Output the [x, y] coordinate of the center of the cell containing the given text.  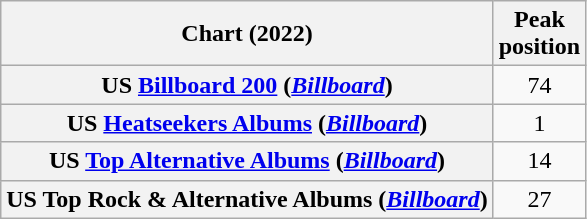
US Heatseekers Albums (Billboard) [247, 123]
27 [539, 199]
14 [539, 161]
74 [539, 85]
US Billboard 200 (Billboard) [247, 85]
1 [539, 123]
US Top Alternative Albums (Billboard) [247, 161]
Chart (2022) [247, 34]
US Top Rock & Alternative Albums (Billboard) [247, 199]
Peakposition [539, 34]
